Provide the (X, Y) coordinate of the cell's center where the given text is located.  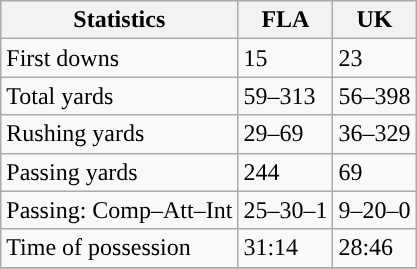
28:46 (374, 248)
36–329 (374, 134)
31:14 (286, 248)
69 (374, 172)
Statistics (120, 20)
Time of possession (120, 248)
Rushing yards (120, 134)
25–30–1 (286, 210)
244 (286, 172)
Passing: Comp–Att–Int (120, 210)
Passing yards (120, 172)
56–398 (374, 96)
First downs (120, 58)
UK (374, 20)
15 (286, 58)
FLA (286, 20)
9–20–0 (374, 210)
23 (374, 58)
Total yards (120, 96)
59–313 (286, 96)
29–69 (286, 134)
